For the text-containing cell, return its midpoint in (x, y) coordinate format. 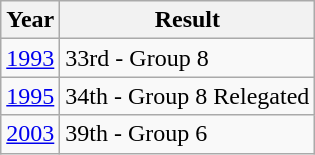
Year (30, 20)
Result (188, 20)
34th - Group 8 Relegated (188, 96)
33rd - Group 8 (188, 58)
39th - Group 6 (188, 134)
1995 (30, 96)
2003 (30, 134)
1993 (30, 58)
